Pinpoint the cell where the given text exists, returning its (x, y) midpoint coordinate. 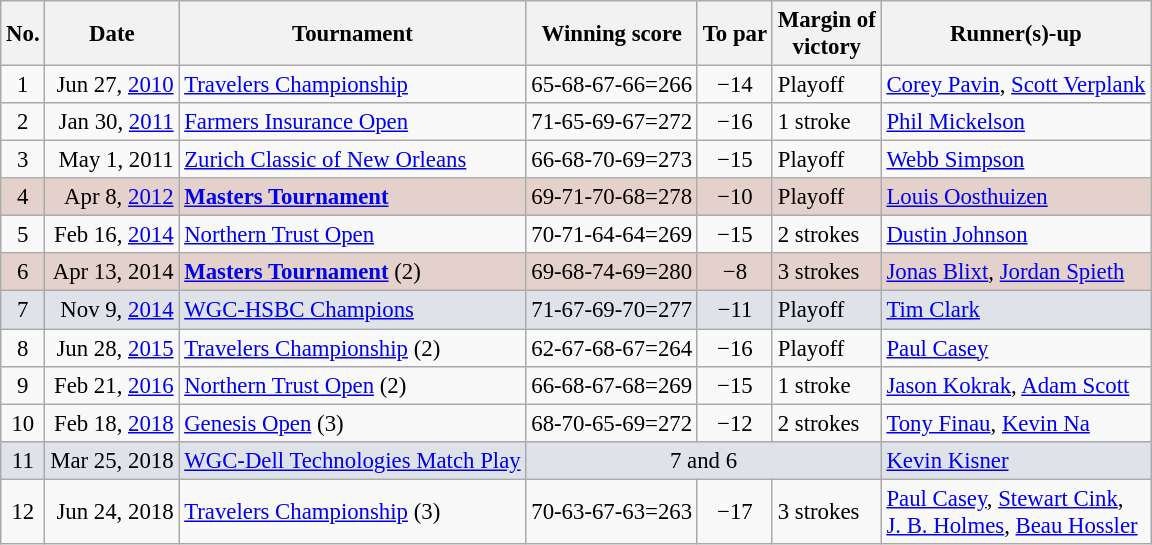
Dustin Johnson (1016, 235)
4 (23, 197)
Feb 18, 2018 (112, 423)
−8 (734, 273)
Paul Casey, Stewart Cink, J. B. Holmes, Beau Hossler (1016, 512)
71-65-69-67=272 (612, 122)
Jun 28, 2015 (112, 348)
Genesis Open (3) (352, 423)
Runner(s)-up (1016, 34)
Jason Kokrak, Adam Scott (1016, 385)
Apr 13, 2014 (112, 273)
Farmers Insurance Open (352, 122)
−14 (734, 85)
Kevin Kisner (1016, 460)
66-68-67-68=269 (612, 385)
65-68-67-66=266 (612, 85)
1 (23, 85)
To par (734, 34)
2 (23, 122)
Jonas Blixt, Jordan Spieth (1016, 273)
Feb 21, 2016 (112, 385)
69-71-70-68=278 (612, 197)
−12 (734, 423)
Tim Clark (1016, 310)
Travelers Championship (3) (352, 512)
Nov 9, 2014 (112, 310)
Travelers Championship (2) (352, 348)
9 (23, 385)
6 (23, 273)
No. (23, 34)
Phil Mickelson (1016, 122)
Masters Tournament (2) (352, 273)
11 (23, 460)
7 and 6 (704, 460)
62-67-68-67=264 (612, 348)
Mar 25, 2018 (112, 460)
Winning score (612, 34)
Webb Simpson (1016, 160)
Masters Tournament (352, 197)
Paul Casey (1016, 348)
5 (23, 235)
7 (23, 310)
Date (112, 34)
70-63-67-63=263 (612, 512)
Northern Trust Open (352, 235)
−17 (734, 512)
Margin ofvictory (826, 34)
Travelers Championship (352, 85)
68-70-65-69=272 (612, 423)
Tournament (352, 34)
10 (23, 423)
8 (23, 348)
70-71-64-64=269 (612, 235)
Tony Finau, Kevin Na (1016, 423)
WGC-HSBC Champions (352, 310)
66-68-70-69=273 (612, 160)
Northern Trust Open (2) (352, 385)
Zurich Classic of New Orleans (352, 160)
69-68-74-69=280 (612, 273)
−11 (734, 310)
WGC-Dell Technologies Match Play (352, 460)
Feb 16, 2014 (112, 235)
3 (23, 160)
May 1, 2011 (112, 160)
Jun 27, 2010 (112, 85)
Louis Oosthuizen (1016, 197)
Jan 30, 2011 (112, 122)
Apr 8, 2012 (112, 197)
−10 (734, 197)
12 (23, 512)
71-67-69-70=277 (612, 310)
Corey Pavin, Scott Verplank (1016, 85)
Jun 24, 2018 (112, 512)
